Detect which cell encompasses the target text, then output its (X, Y) center coordinate. 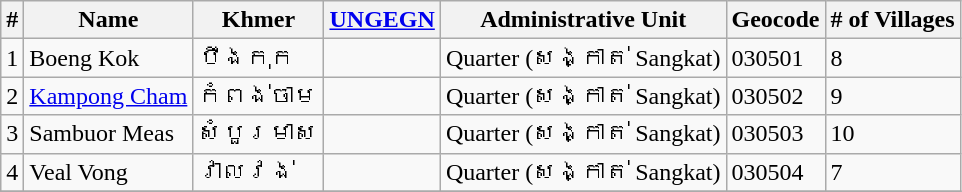
8 (892, 58)
វាលវង់ (258, 172)
# (12, 20)
1 (12, 58)
2 (12, 96)
បឹងកុក (258, 58)
Boeng Kok (108, 58)
Name (108, 20)
3 (12, 134)
030503 (776, 134)
9 (892, 96)
Administrative Unit (583, 20)
កំពង់ចាម (258, 96)
# of Villages (892, 20)
030504 (776, 172)
Sambuor Meas (108, 134)
Geocode (776, 20)
10 (892, 134)
4 (12, 172)
UNGEGN (382, 20)
7 (892, 172)
030501 (776, 58)
030502 (776, 96)
Veal Vong (108, 172)
សំបួរមាស (258, 134)
Kampong Cham (108, 96)
Khmer (258, 20)
